Scan for the cell matching the given text and deliver its (x, y) coordinate at center. 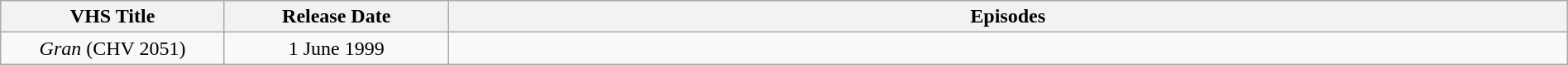
1 June 1999 (336, 48)
Release Date (336, 17)
Episodes (1007, 17)
VHS Title (112, 17)
Gran (CHV 2051) (112, 48)
